Detect which cell encompasses the target text, then output its [X, Y] center coordinate. 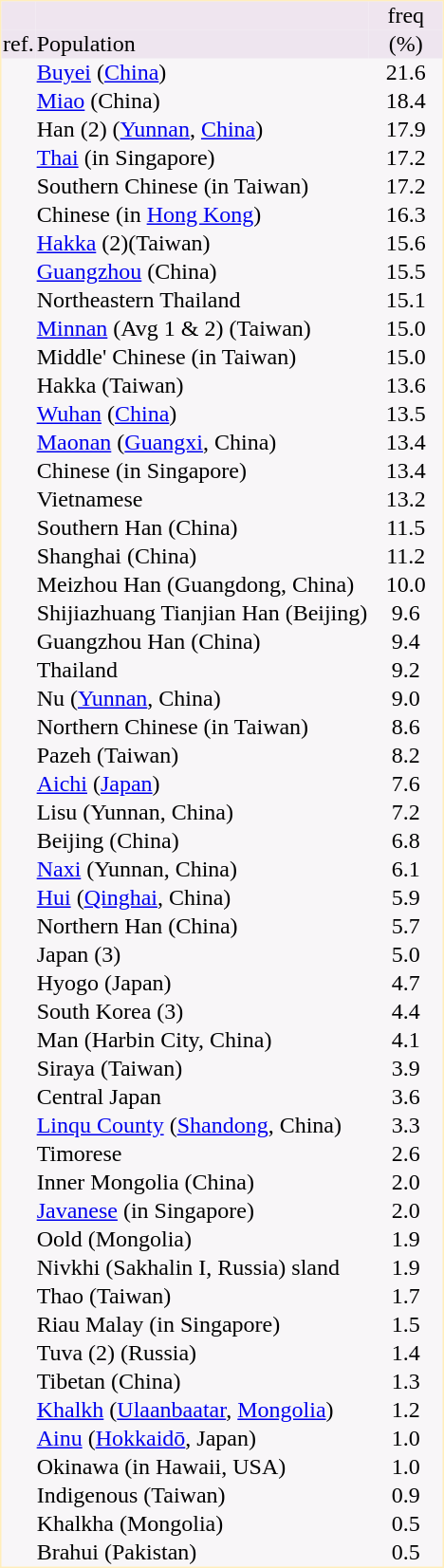
Riau Malay (in Singapore) [202, 1325]
Shijiazhuang Tianjian Han (Beijing) [202, 614]
Timorese [202, 1154]
ref. [19, 45]
Shanghai (China) [202, 557]
13.5 [406, 415]
1.5 [406, 1325]
Inner Mongolia (China) [202, 1183]
Javanese (in Singapore) [202, 1211]
Khalkh (Ulaanbaatar, Mongolia) [202, 1411]
Buyei (China) [202, 73]
11.2 [406, 557]
Ainu (Hokkaidō, Japan) [202, 1439]
Meizhou Han (Guangdong, China) [202, 585]
Aichi (Japan) [202, 784]
7.2 [406, 813]
Siraya (Taiwan) [202, 1069]
Chinese (in Hong Kong) [202, 215]
5.9 [406, 898]
South Korea (3) [202, 1012]
9.2 [406, 671]
5.7 [406, 927]
8.6 [406, 728]
4.1 [406, 1041]
1.2 [406, 1411]
Northeastern Thailand [202, 301]
Maonan (Guangxi, China) [202, 443]
21.6 [406, 73]
Brahui (Pakistan) [202, 1553]
Northern Han (China) [202, 927]
13.6 [406, 386]
18.4 [406, 101]
Wuhan (China) [202, 415]
9.6 [406, 614]
9.4 [406, 642]
Middle' Chinese (in Taiwan) [202, 358]
Japan (3) [202, 955]
Pazeh (Taiwan) [202, 756]
Indigenous (Taiwan) [202, 1496]
7.6 [406, 784]
Thai (in Singapore) [202, 158]
16.3 [406, 215]
Population [202, 45]
5.0 [406, 955]
1.7 [406, 1297]
Han (2) (Yunnan, China) [202, 130]
Guangzhou Han (China) [202, 642]
Thailand [202, 671]
8.2 [406, 756]
Chinese (in Singapore) [202, 471]
Hakka (Taiwan) [202, 386]
Man (Harbin City, China) [202, 1041]
1.3 [406, 1382]
Southern Han (China) [202, 528]
11.5 [406, 528]
3.3 [406, 1126]
Khalkha (Mongolia) [202, 1524]
17.9 [406, 130]
Hui (Qinghai, China) [202, 898]
Okinawa (in Hawaii, USA) [202, 1467]
Linqu County (Shandong, China) [202, 1126]
6.8 [406, 841]
Minnan (Avg 1 & 2) (Taiwan) [202, 329]
Tuva (2) (Russia) [202, 1354]
3.6 [406, 1098]
Lisu (Yunnan, China) [202, 813]
Beijing (China) [202, 841]
Hakka (2)(Taiwan) [202, 244]
3.9 [406, 1069]
4.4 [406, 1012]
15.6 [406, 244]
13.2 [406, 500]
Nu (Yunnan, China) [202, 699]
Southern Chinese (in Taiwan) [202, 187]
Central Japan [202, 1098]
Hyogo (Japan) [202, 984]
Tibetan (China) [202, 1382]
15.1 [406, 301]
Vietnamese [202, 500]
1.4 [406, 1354]
Northern Chinese (in Taiwan) [202, 728]
freq [406, 16]
Miao (China) [202, 101]
9.0 [406, 699]
Thao (Taiwan) [202, 1297]
2.6 [406, 1154]
Nivkhi (Sakhalin I, Russia) sland [202, 1268]
10.0 [406, 585]
(%) [406, 45]
0.9 [406, 1496]
Oold (Mongolia) [202, 1240]
15.5 [406, 272]
4.7 [406, 984]
Guangzhou (China) [202, 272]
Naxi (Yunnan, China) [202, 870]
6.1 [406, 870]
